Capture the cell that displays the provided text and extract its [x, y] central coordinate. 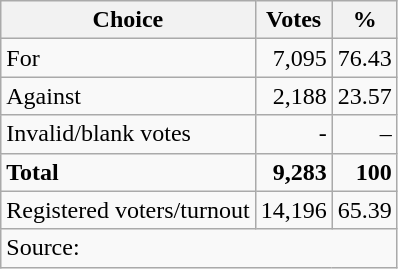
76.43 [364, 58]
% [364, 20]
Registered voters/turnout [128, 210]
– [364, 134]
65.39 [364, 210]
- [294, 134]
Total [128, 172]
Source: [199, 248]
Choice [128, 20]
9,283 [294, 172]
14,196 [294, 210]
100 [364, 172]
Against [128, 96]
For [128, 58]
7,095 [294, 58]
2,188 [294, 96]
Votes [294, 20]
23.57 [364, 96]
Invalid/blank votes [128, 134]
